Detect which cell encompasses the target text, then output its [x, y] center coordinate. 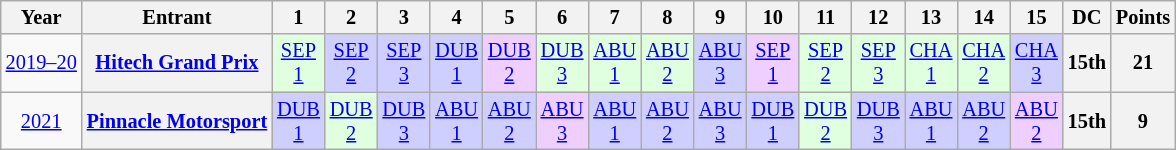
Hitech Grand Prix [177, 63]
2 [352, 17]
4 [456, 17]
6 [562, 17]
8 [668, 17]
Points [1143, 17]
7 [614, 17]
CHA1 [932, 63]
11 [826, 17]
1 [298, 17]
CHA3 [1036, 63]
2021 [42, 121]
5 [510, 17]
Year [42, 17]
15 [1036, 17]
Entrant [177, 17]
21 [1143, 63]
14 [984, 17]
12 [878, 17]
10 [772, 17]
DC [1087, 17]
2019–20 [42, 63]
3 [404, 17]
13 [932, 17]
Pinnacle Motorsport [177, 121]
CHA2 [984, 63]
